Scan for the cell matching the given text and deliver its [x, y] coordinate at center. 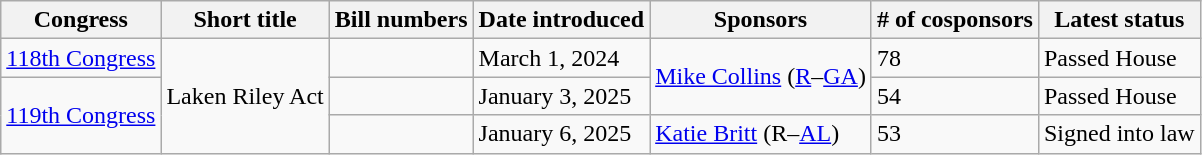
Sponsors [761, 20]
54 [954, 96]
Congress [81, 20]
Signed into law [1119, 134]
Mike Collins (R–GA) [761, 77]
Latest status [1119, 20]
Date introduced [562, 20]
Katie Britt (R–AL) [761, 134]
Laken Riley Act [245, 96]
Short title [245, 20]
Bill numbers [401, 20]
78 [954, 58]
January 3, 2025 [562, 96]
119th Congress [81, 115]
53 [954, 134]
# of cosponsors [954, 20]
January 6, 2025 [562, 134]
118th Congress [81, 58]
March 1, 2024 [562, 58]
